Capture the cell that displays the provided text and extract its (x, y) central coordinate. 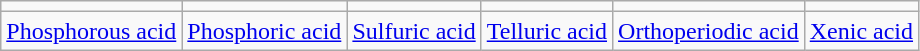
Sulfuric acid (414, 31)
Xenic acid (861, 31)
Telluric acid (546, 31)
Phosphoric acid (264, 31)
Phosphorous acid (92, 31)
Orthoperiodic acid (709, 31)
